Identify which cell holds the provided text, then report its (X, Y) central coordinate. 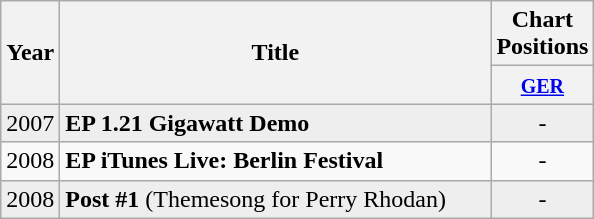
Chart Positions (542, 34)
Title (276, 52)
EP iTunes Live: Berlin Festival (276, 161)
Year (30, 52)
GER (542, 85)
2007 (30, 123)
EP 1.21 Gigawatt Demo (276, 123)
Post #1 (Themesong for Perry Rhodan) (276, 199)
